Determine the [X, Y] coordinate at the center of the cell enclosing the given text.  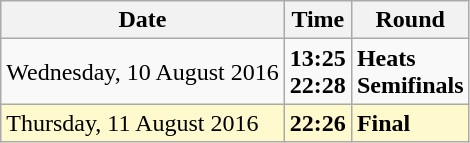
Final [410, 123]
Thursday, 11 August 2016 [143, 123]
HeatsSemifinals [410, 72]
Date [143, 20]
Wednesday, 10 August 2016 [143, 72]
22:26 [318, 123]
Time [318, 20]
Round [410, 20]
13:2522:28 [318, 72]
